Scan for the cell matching the given text and deliver its (x, y) coordinate at center. 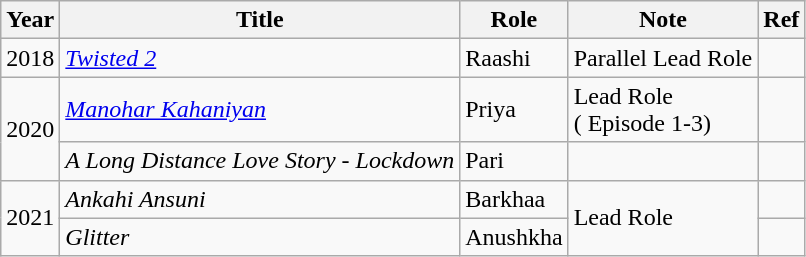
Barkhaa (514, 199)
Glitter (260, 237)
Lead Role( Episode 1-3) (663, 110)
2020 (30, 128)
Lead Role (663, 218)
Manohar Kahaniyan (260, 110)
Year (30, 20)
Title (260, 20)
Note (663, 20)
Ref (782, 20)
Parallel Lead Role (663, 58)
Role (514, 20)
Twisted 2 (260, 58)
2021 (30, 218)
A Long Distance Love Story - Lockdown (260, 161)
Ankahi Ansuni (260, 199)
Anushkha (514, 237)
Pari (514, 161)
Raashi (514, 58)
Priya (514, 110)
2018 (30, 58)
